From the cell containing the given text, extract its center point as [X, Y] coordinate. 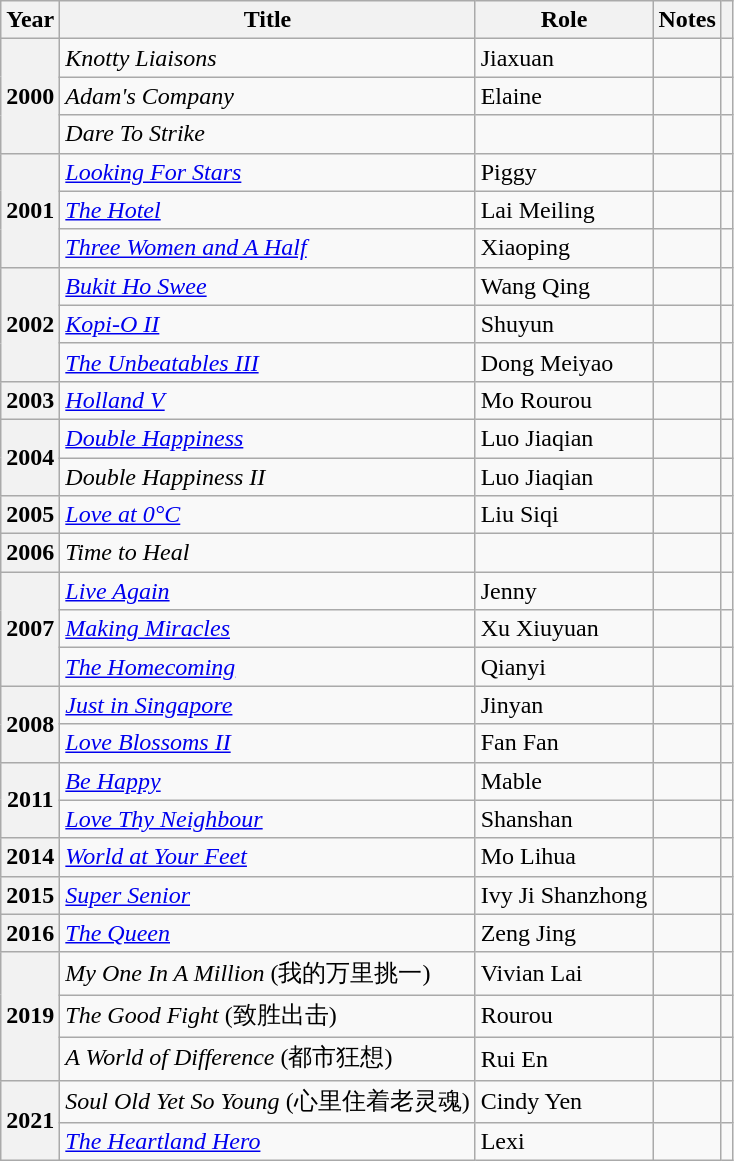
2006 [30, 553]
Qianyi [564, 667]
Rui En [564, 1058]
World at Your Feet [268, 857]
Time to Heal [268, 553]
2011 [30, 800]
Double Happiness II [268, 477]
2001 [30, 210]
2019 [30, 1016]
Lai Meiling [564, 210]
2000 [30, 96]
Mable [564, 781]
2005 [30, 515]
Notes [687, 20]
Jiaxuan [564, 58]
Vivian Lai [564, 974]
The Queen [268, 933]
Mo Lihua [564, 857]
Three Women and A Half [268, 248]
2003 [30, 400]
Jinyan [564, 705]
2004 [30, 457]
Role [564, 20]
Love at 0°C [268, 515]
Double Happiness [268, 438]
Super Senior [268, 895]
2016 [30, 933]
Holland V [268, 400]
Looking For Stars [268, 172]
Knotty Liaisons [268, 58]
The Good Fight (致胜出击) [268, 1016]
2021 [30, 1120]
2008 [30, 724]
The Homecoming [268, 667]
Love Thy Neighbour [268, 819]
Adam's Company [268, 96]
The Unbeatables III [268, 362]
Live Again [268, 591]
Ivy Ji Shanzhong [564, 895]
Shuyun [564, 324]
Rourou [564, 1016]
Title [268, 20]
Jenny [564, 591]
Cindy Yen [564, 1102]
My One In A Million (我的万里挑一) [268, 974]
Wang Qing [564, 286]
Dong Meiyao [564, 362]
Mo Rourou [564, 400]
Fan Fan [564, 743]
Lexi [564, 1142]
Piggy [564, 172]
2014 [30, 857]
Soul Old Yet So Young (心里住着老灵魂) [268, 1102]
A World of Difference (都市狂想) [268, 1058]
Love Blossoms II [268, 743]
Dare To Strike [268, 134]
Just in Singapore [268, 705]
Year [30, 20]
Xiaoping [564, 248]
The Hotel [268, 210]
Liu Siqi [564, 515]
Be Happy [268, 781]
Bukit Ho Swee [268, 286]
Kopi-O II [268, 324]
Zeng Jing [564, 933]
The Heartland Hero [268, 1142]
Making Miracles [268, 629]
Shanshan [564, 819]
Elaine [564, 96]
2015 [30, 895]
2007 [30, 629]
Xu Xiuyuan [564, 629]
2002 [30, 324]
